Locate the cell with the specified text and output its [X, Y] center coordinate. 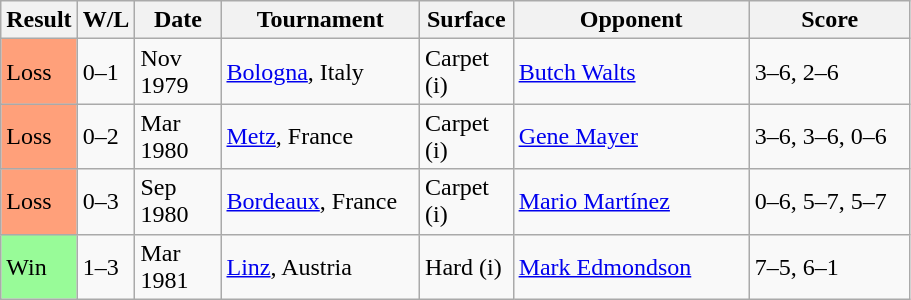
Mario Martínez [631, 202]
Mar 1981 [178, 266]
Surface [467, 20]
1–3 [106, 266]
Bordeaux, France [320, 202]
Butch Walts [631, 72]
Mar 1980 [178, 136]
Gene Mayer [631, 136]
Sep 1980 [178, 202]
Score [830, 20]
Bologna, Italy [320, 72]
Opponent [631, 20]
3–6, 3–6, 0–6 [830, 136]
0–2 [106, 136]
Mark Edmondson [631, 266]
0–3 [106, 202]
W/L [106, 20]
Tournament [320, 20]
Win [39, 266]
Date [178, 20]
Nov 1979 [178, 72]
Result [39, 20]
0–6, 5–7, 5–7 [830, 202]
3–6, 2–6 [830, 72]
Hard (i) [467, 266]
0–1 [106, 72]
Metz, France [320, 136]
Linz, Austria [320, 266]
7–5, 6–1 [830, 266]
